Return [X, Y] of the center of cell containing provided text 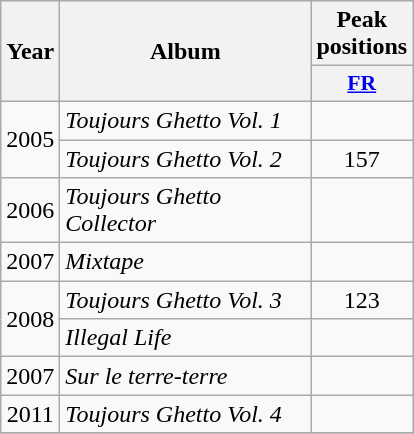
Toujours Ghetto Collector [186, 210]
2006 [30, 210]
Album [186, 52]
Peak positions [362, 34]
157 [362, 159]
Mixtape [186, 262]
Year [30, 52]
Toujours Ghetto Vol. 3 [186, 300]
Illegal Life [186, 338]
123 [362, 300]
Toujours Ghetto Vol. 4 [186, 414]
Toujours Ghetto Vol. 1 [186, 120]
Sur le terre-terre [186, 376]
2005 [30, 139]
Toujours Ghetto Vol. 2 [186, 159]
2008 [30, 319]
FR [362, 84]
2011 [30, 414]
